Locate the cell with the specified text and output its (x, y) center coordinate. 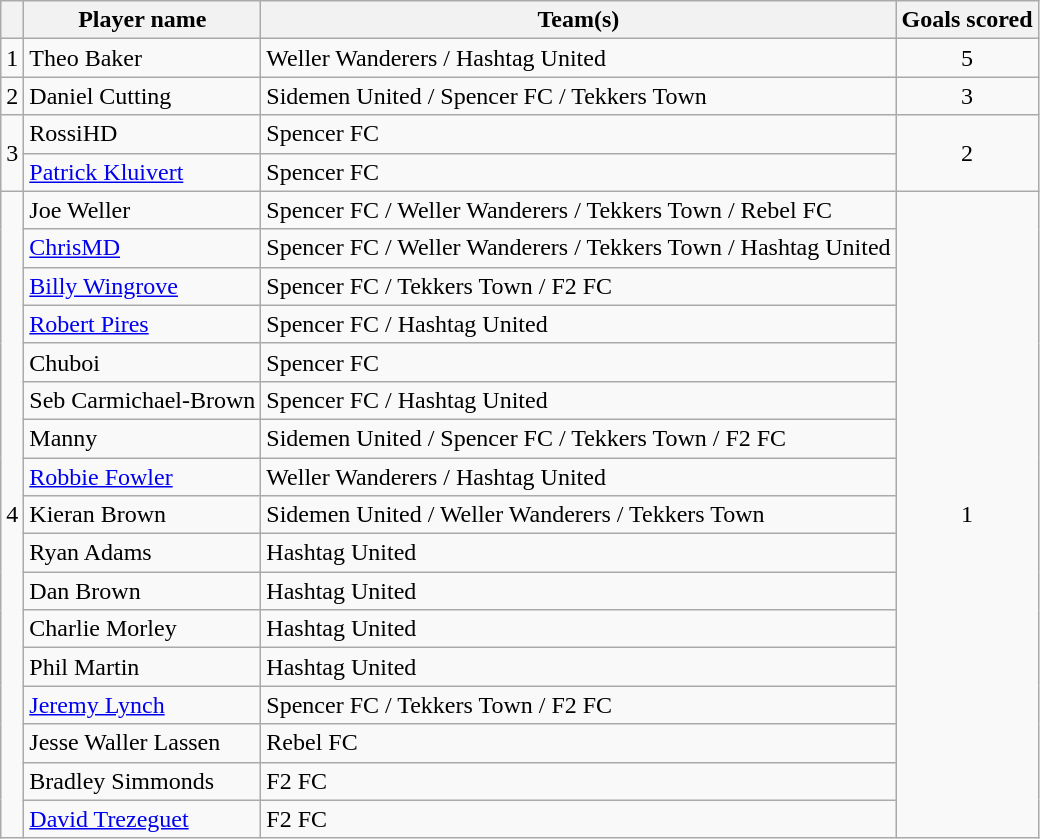
Sidemen United / Spencer FC / Tekkers Town / F2 FC (578, 438)
Team(s) (578, 20)
Phil Martin (142, 667)
Ryan Adams (142, 553)
Manny (142, 438)
4 (12, 514)
Charlie Morley (142, 629)
Daniel Cutting (142, 96)
ChrisMD (142, 248)
Seb Carmichael-Brown (142, 400)
Dan Brown (142, 591)
Patrick Kluivert (142, 172)
Rebel FC (578, 743)
Jesse Waller Lassen (142, 743)
David Trezeguet (142, 819)
Kieran Brown (142, 515)
RossiHD (142, 134)
Billy Wingrove (142, 286)
Spencer FC / Weller Wanderers / Tekkers Town / Hashtag United (578, 248)
Player name (142, 20)
5 (967, 58)
Sidemen United / Weller Wanderers / Tekkers Town (578, 515)
Joe Weller (142, 210)
Chuboi (142, 362)
Robbie Fowler (142, 477)
Sidemen United / Spencer FC / Tekkers Town (578, 96)
Spencer FC / Weller Wanderers / Tekkers Town / Rebel FC (578, 210)
Robert Pires (142, 324)
Bradley Simmonds (142, 781)
Jeremy Lynch (142, 705)
Theo Baker (142, 58)
Goals scored (967, 20)
